For the text-containing cell, return its midpoint in (x, y) coordinate format. 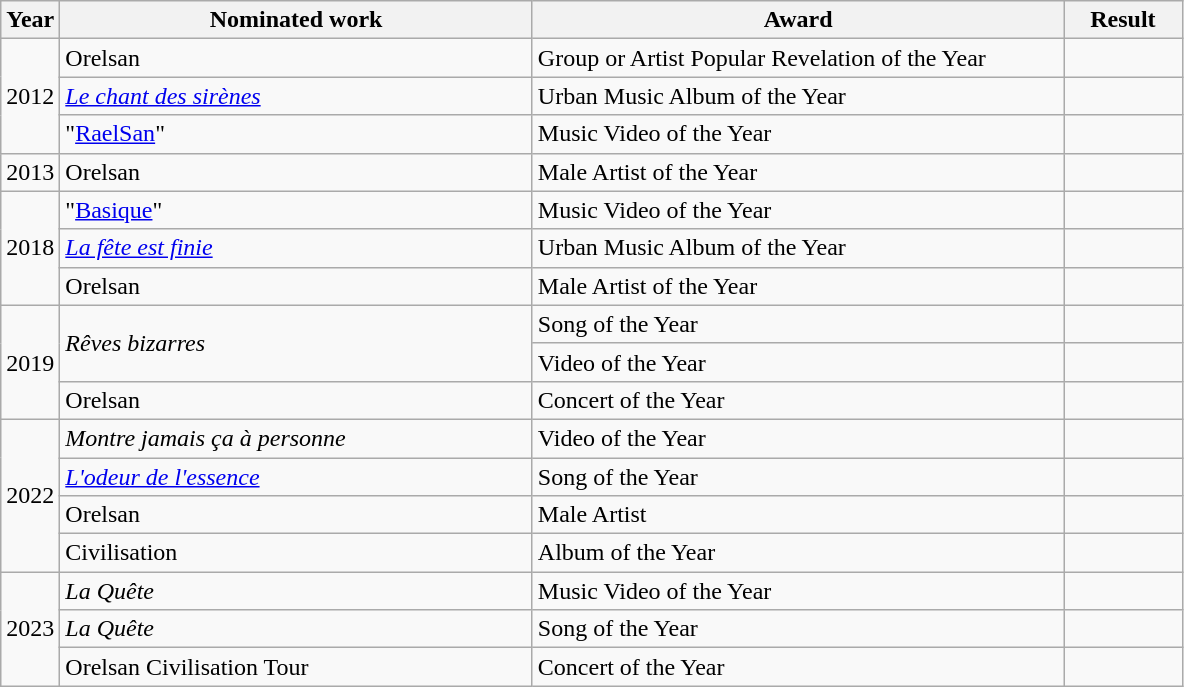
2019 (30, 362)
Rêves bizarres (296, 343)
2022 (30, 495)
Album of the Year (798, 553)
Male Artist (798, 515)
Montre jamais ça à personne (296, 438)
Group or Artist Popular Revelation of the Year (798, 58)
La fête est finie (296, 248)
Le chant des sirènes (296, 96)
L'odeur de l'essence (296, 477)
Year (30, 20)
"RaelSan" (296, 134)
Orelsan Civilisation Tour (296, 667)
Nominated work (296, 20)
2013 (30, 172)
"Basique" (296, 210)
Civilisation (296, 553)
2012 (30, 96)
2023 (30, 629)
Award (798, 20)
Result (1123, 20)
2018 (30, 248)
